From the cell containing the given text, extract its center point as [x, y] coordinate. 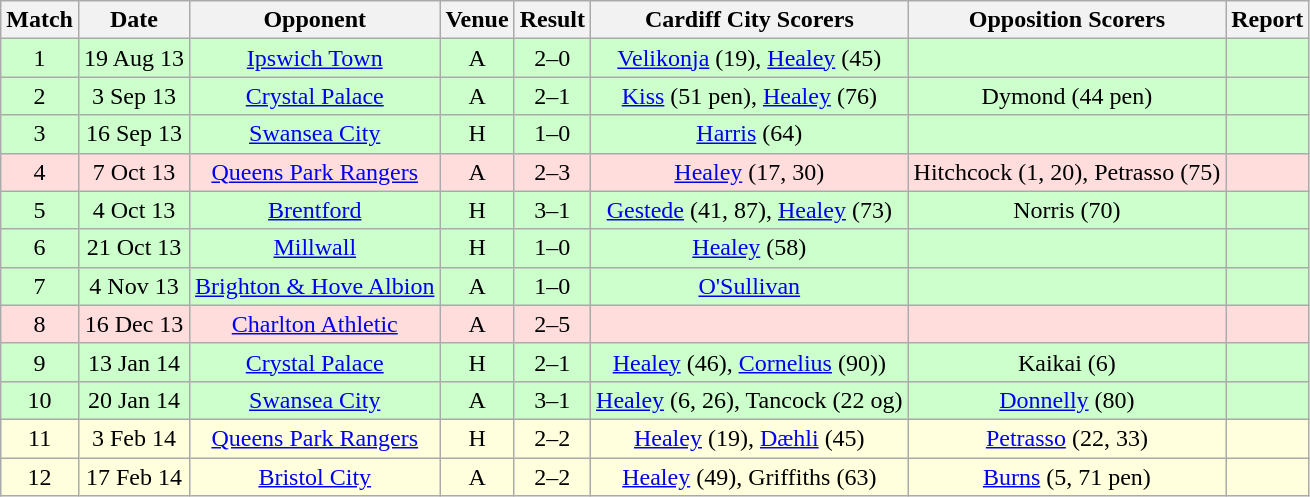
Donnelly (80) [1067, 400]
Healey (49), Griffiths (63) [750, 477]
Millwall [315, 248]
13 Jan 14 [134, 362]
Cardiff City Scorers [750, 20]
Healey (6, 26), Tancock (22 og) [750, 400]
1 [40, 58]
Velikonja (19), Healey (45) [750, 58]
7 [40, 286]
Hitchcock (1, 20), Petrasso (75) [1067, 172]
Petrasso (22, 33) [1067, 438]
Venue [477, 20]
3 [40, 134]
Date [134, 20]
Kiss (51 pen), Healey (76) [750, 96]
Opposition Scorers [1067, 20]
2–5 [552, 324]
Healey (58) [750, 248]
16 Sep 13 [134, 134]
Opponent [315, 20]
2–3 [552, 172]
7 Oct 13 [134, 172]
Norris (70) [1067, 210]
O'Sullivan [750, 286]
Dymond (44 pen) [1067, 96]
3 Feb 14 [134, 438]
8 [40, 324]
Bristol City [315, 477]
20 Jan 14 [134, 400]
Report [1268, 20]
5 [40, 210]
21 Oct 13 [134, 248]
Healey (17, 30) [750, 172]
17 Feb 14 [134, 477]
16 Dec 13 [134, 324]
Brentford [315, 210]
11 [40, 438]
Result [552, 20]
12 [40, 477]
9 [40, 362]
4 Nov 13 [134, 286]
Harris (64) [750, 134]
Brighton & Hove Albion [315, 286]
2 [40, 96]
Match [40, 20]
Kaikai (6) [1067, 362]
Ipswich Town [315, 58]
2–0 [552, 58]
3 Sep 13 [134, 96]
6 [40, 248]
Charlton Athletic [315, 324]
Healey (46), Cornelius (90)) [750, 362]
Gestede (41, 87), Healey (73) [750, 210]
10 [40, 400]
4 [40, 172]
19 Aug 13 [134, 58]
4 Oct 13 [134, 210]
Healey (19), Dæhli (45) [750, 438]
Burns (5, 71 pen) [1067, 477]
